Identify which cell holds the provided text, then report its [X, Y] central coordinate. 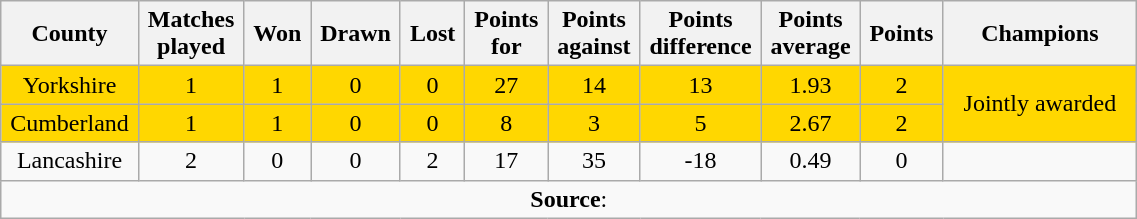
Champions [1040, 34]
2.67 [810, 123]
Points against [594, 34]
17 [506, 161]
Points for [506, 34]
Points [902, 34]
Lost [432, 34]
27 [506, 85]
Matches played [191, 34]
Lancashire [70, 161]
1.93 [810, 85]
Points average [810, 34]
Yorkshire [70, 85]
35 [594, 161]
13 [700, 85]
Cumberland [70, 123]
Drawn [356, 34]
Won [278, 34]
Source: [569, 199]
Jointly awarded [1040, 104]
-18 [700, 161]
8 [506, 123]
County [70, 34]
Points difference [700, 34]
5 [700, 123]
0.49 [810, 161]
14 [594, 85]
3 [594, 123]
